Detect which cell encompasses the target text, then output its (X, Y) center coordinate. 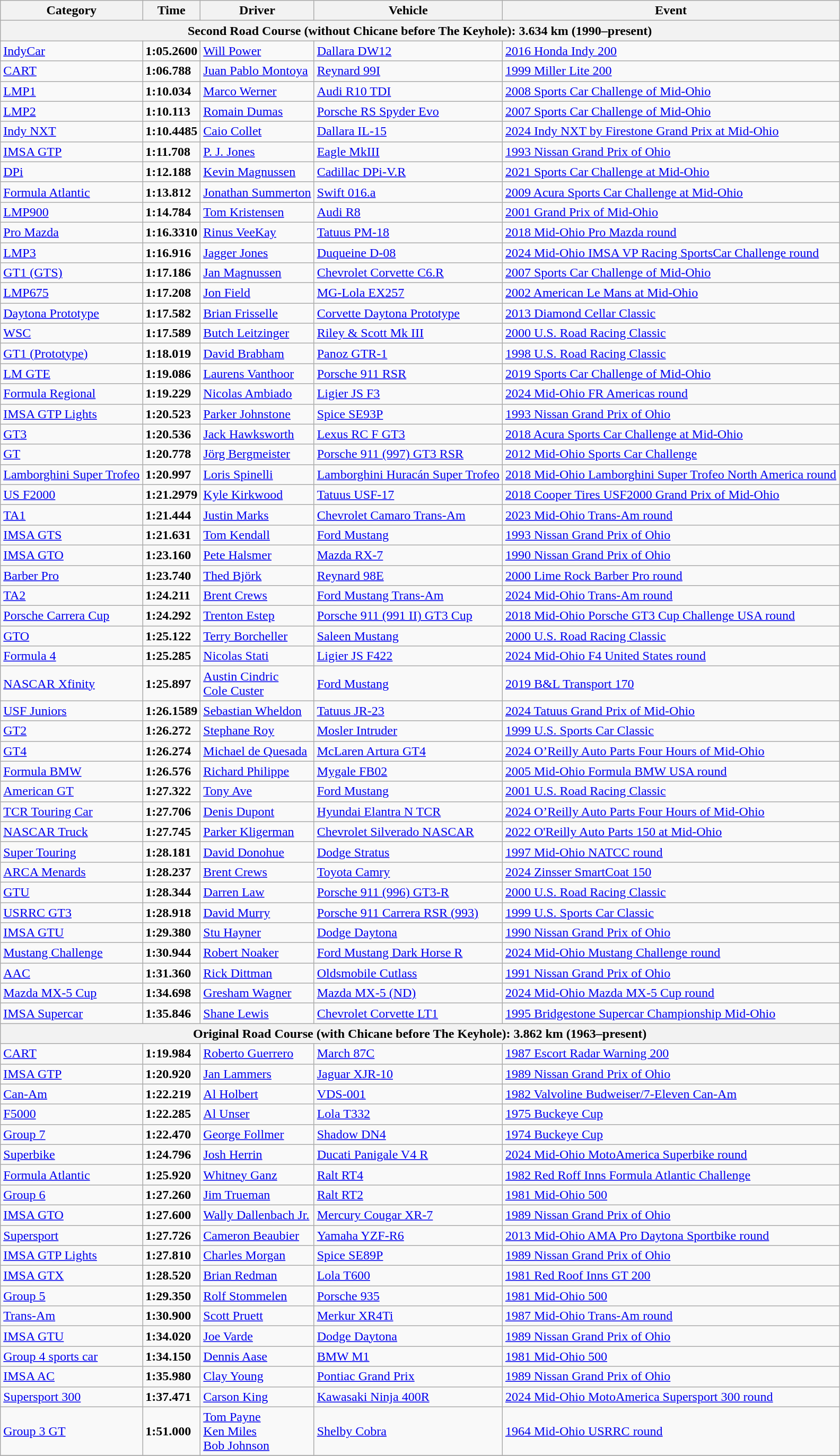
F5000 (72, 1114)
Al Holbert (257, 1094)
LMP1 (72, 91)
2018 Acura Sports Car Challenge at Mid-Ohio (670, 434)
1981 Red Roof Inns GT 200 (670, 1276)
Austin CindricCole Custer (257, 684)
Loris Spinelli (257, 474)
Ford Mustang Dark Horse R (408, 953)
2019 B&L Transport 170 (670, 684)
Lexus RC F GT3 (408, 434)
MG-Lola EX257 (408, 293)
Oldsmobile Cutlass (408, 973)
Lola T332 (408, 1114)
2018 Mid-Ohio Lamborghini Super Trofeo North America round (670, 474)
Jim Trueman (257, 1195)
1:22.470 (172, 1134)
Shane Lewis (257, 1013)
Tatuus JR-23 (408, 711)
Jonathan Summerton (257, 192)
2012 Mid-Ohio Sports Car Challenge (670, 454)
Jack Hawksworth (257, 434)
1:11.708 (172, 152)
1:24.211 (172, 596)
1:17.589 (172, 333)
IMSA AC (72, 1376)
Shelby Cobra (408, 1431)
1:20.997 (172, 474)
Chevrolet Camaro Trans-Am (408, 515)
Supersport (72, 1236)
2001 U.S. Road Racing Classic (670, 791)
GT4 (72, 751)
ARCA Menards (72, 872)
LMP675 (72, 293)
David Brabham (257, 354)
1:19.086 (172, 374)
2024 Mid-Ohio IMSA VP Racing SportsCar Challenge round (670, 253)
1:31.360 (172, 973)
Porsche 911 RSR (408, 374)
IMSA Supercar (72, 1013)
David Murry (257, 912)
1:24.292 (172, 616)
1:13.812 (172, 192)
2024 Indy NXT by Firestone Grand Prix at Mid-Ohio (670, 131)
P. J. Jones (257, 152)
2024 Tatuus Grand Prix of Mid-Ohio (670, 711)
IMSA GTS (72, 535)
1:06.788 (172, 71)
Toyota Camry (408, 872)
Ralt RT2 (408, 1195)
LMP900 (72, 212)
Porsche 911 (991 II) GT3 Cup (408, 616)
2005 Mid-Ohio Formula BMW USA round (670, 771)
David Donohue (257, 852)
Brian Frisselle (257, 313)
Audi R10 TDI (408, 91)
Wally Dallenbach Jr. (257, 1215)
GT (72, 454)
Category (72, 11)
2022 O'Reilly Auto Parts 150 at Mid-Ohio (670, 832)
Ligier JS F422 (408, 656)
Thed Björk (257, 575)
Carson King (257, 1397)
Pontiac Grand Prix (408, 1376)
1:30.944 (172, 953)
1:28.918 (172, 912)
Barber Pro (72, 575)
Mazda RX-7 (408, 555)
Group 4 sports car (72, 1356)
Sebastian Wheldon (257, 711)
1:28.237 (172, 872)
Formula BMW (72, 771)
US F2000 (72, 495)
GTO (72, 636)
1975 Buckeye Cup (670, 1114)
1:20.523 (172, 414)
Dodge Stratus (408, 852)
2024 Zinsser SmartCoat 150 (670, 872)
1:17.208 (172, 293)
1:25.122 (172, 636)
Tatuus PM-18 (408, 232)
1:27.745 (172, 832)
1:30.900 (172, 1316)
March 87C (408, 1054)
Spice SE93P (408, 414)
Josh Herrin (257, 1154)
Driver (257, 11)
1:19.984 (172, 1054)
Vehicle (408, 11)
1:23.740 (172, 575)
1:35.980 (172, 1376)
Tom Kendall (257, 535)
Butch Leitzinger (257, 333)
Jagger Jones (257, 253)
Joe Varde (257, 1336)
1:18.019 (172, 354)
Mercury Cougar XR-7 (408, 1215)
Supersport 300 (72, 1397)
2001 Grand Prix of Mid-Ohio (670, 212)
Stephane Roy (257, 731)
Group 5 (72, 1296)
WSC (72, 333)
Ralt RT4 (408, 1175)
IMSA GTX (72, 1276)
Superbike (72, 1154)
Stu Hayner (257, 933)
Reynard 98E (408, 575)
Shadow DN4 (408, 1134)
TA2 (72, 596)
1997 Mid-Ohio NATCC round (670, 852)
Whitney Ganz (257, 1175)
USRRC GT3 (72, 912)
1:05.2600 (172, 51)
George Follmer (257, 1134)
1:12.188 (172, 172)
LMP3 (72, 253)
Jaguar XJR-10 (408, 1074)
Juan Pablo Montoya (257, 71)
Parker Johnstone (257, 414)
1998 U.S. Road Racing Classic (670, 354)
2008 Sports Car Challenge of Mid-Ohio (670, 91)
Formula Regional (72, 394)
2023 Mid-Ohio Trans-Am round (670, 515)
1:22.219 (172, 1094)
Swift 016.a (408, 192)
Porsche 935 (408, 1296)
Indy NXT (72, 131)
1987 Escort Radar Warning 200 (670, 1054)
Time (172, 11)
Daytona Prototype (72, 313)
1:27.600 (172, 1215)
Porsche RS Spyder Evo (408, 111)
1:28.520 (172, 1276)
1:22.285 (172, 1114)
Terry Borcheller (257, 636)
1:25.920 (172, 1175)
1982 Valvoline Budweiser/7-Eleven Can-Am (670, 1094)
Trenton Estep (257, 616)
Robert Noaker (257, 953)
Michael de Quesada (257, 751)
Richard Philippe (257, 771)
2018 Mid-Ohio Pro Mazda round (670, 232)
Roberto Guerrero (257, 1054)
VDS-001 (408, 1094)
Cameron Beaubier (257, 1236)
2013 Diamond Cellar Classic (670, 313)
1:21.444 (172, 515)
NASCAR Truck (72, 832)
Group 7 (72, 1134)
1:24.796 (172, 1154)
Scott Pruett (257, 1316)
Justin Marks (257, 515)
2018 Mid-Ohio Porsche GT3 Cup Challenge USA round (670, 616)
Dennis Aase (257, 1356)
1:21.2979 (172, 495)
Chevrolet Corvette LT1 (408, 1013)
Group 3 GT (72, 1431)
2024 Mid-Ohio Trans-Am round (670, 596)
1:27.706 (172, 811)
Audi R8 (408, 212)
1:16.3310 (172, 232)
Panoz GTR-1 (408, 354)
Mazda MX-5 Cup (72, 993)
Tom PayneKen MilesBob Johnson (257, 1431)
1:27.260 (172, 1195)
1:34.150 (172, 1356)
2002 American Le Mans at Mid-Ohio (670, 293)
GTU (72, 892)
Eagle MkIII (408, 152)
1:25.285 (172, 656)
Kawasaki Ninja 400R (408, 1397)
Rolf Stommelen (257, 1296)
GT2 (72, 731)
BMW M1 (408, 1356)
1982 Red Roff Inns Formula Atlantic Challenge (670, 1175)
2016 Honda Indy 200 (670, 51)
Yamaha YZF-R6 (408, 1236)
GT1 (Prototype) (72, 354)
Pete Halsmer (257, 555)
TA1 (72, 515)
Ducati Panigale V4 R (408, 1154)
1:20.536 (172, 434)
TCR Touring Car (72, 811)
Ford Mustang Trans-Am (408, 596)
1:27.810 (172, 1256)
2000 Lime Rock Barber Pro round (670, 575)
Group 6 (72, 1195)
1:10.113 (172, 111)
Jörg Bergmeister (257, 454)
Event (670, 11)
2024 Mid-Ohio Mazda MX-5 Cup round (670, 993)
Jon Field (257, 293)
Kyle Kirkwood (257, 495)
2024 Mid-Ohio F4 United States round (670, 656)
Riley & Scott Mk III (408, 333)
2013 Mid-Ohio AMA Pro Daytona Sportbike round (670, 1236)
Tony Ave (257, 791)
1987 Mid-Ohio Trans-Am round (670, 1316)
Porsche Carrera Cup (72, 616)
1:14.784 (172, 212)
Romain Dumas (257, 111)
Porsche 911 (996) GT3-R (408, 892)
Super Touring (72, 852)
2021 Sports Car Challenge at Mid-Ohio (670, 172)
American GT (72, 791)
Porsche 911 Carrera RSR (993) (408, 912)
1:29.350 (172, 1296)
Chevrolet Corvette C6.R (408, 273)
Brian Redman (257, 1276)
2024 Mid-Ohio Mustang Challenge round (670, 953)
Mustang Challenge (72, 953)
Pro Mazda (72, 232)
Formula 4 (72, 656)
Dallara IL-15 (408, 131)
1:16.916 (172, 253)
2024 Mid-Ohio MotoAmerica Supersport 300 round (670, 1397)
LM GTE (72, 374)
Will Power (257, 51)
Hyundai Elantra N TCR (408, 811)
Spice SE89P (408, 1256)
1:26.274 (172, 751)
1:25.897 (172, 684)
1964 Mid-Ohio USRRC round (670, 1431)
McLaren Artura GT4 (408, 751)
1:26.272 (172, 731)
2024 Mid-Ohio MotoAmerica Superbike round (670, 1154)
Denis Dupont (257, 811)
Merkur XR4Ti (408, 1316)
Cadillac DPi-V.R (408, 172)
Kevin Magnussen (257, 172)
1:17.582 (172, 313)
1:17.186 (172, 273)
1:27.726 (172, 1236)
Can-Am (72, 1094)
1999 Miller Lite 200 (670, 71)
Al Unser (257, 1114)
1:10.4485 (172, 131)
Parker Kligerman (257, 832)
Laurens Vanthoor (257, 374)
DPi (72, 172)
Nicolas Ambiado (257, 394)
Marco Werner (257, 91)
1:23.160 (172, 555)
Charles Morgan (257, 1256)
Second Road Course (without Chicane before The Keyhole): 3.634 km (1990–present) (420, 31)
LMP2 (72, 111)
Mygale FB02 (408, 771)
NASCAR Xfinity (72, 684)
1:35.846 (172, 1013)
1:19.229 (172, 394)
Jan Lammers (257, 1074)
1991 Nissan Grand Prix of Ohio (670, 973)
Darren Law (257, 892)
Lola T600 (408, 1276)
Nicolas Stati (257, 656)
Rick Dittman (257, 973)
2024 Mid-Ohio FR Americas round (670, 394)
1:20.920 (172, 1074)
Porsche 911 (997) GT3 RSR (408, 454)
1:28.181 (172, 852)
Corvette Daytona Prototype (408, 313)
USF Juniors (72, 711)
1:29.380 (172, 933)
1:34.698 (172, 993)
2018 Cooper Tires USF2000 Grand Prix of Mid-Ohio (670, 495)
Lamborghini Huracán Super Trofeo (408, 474)
Mazda MX-5 (ND) (408, 993)
1:20.778 (172, 454)
Mosler Intruder (408, 731)
Rinus VeeKay (257, 232)
Jan Magnussen (257, 273)
Tom Kristensen (257, 212)
Original Road Course (with Chicane before The Keyhole): 3.862 km (1963–present) (420, 1034)
2019 Sports Car Challenge of Mid-Ohio (670, 374)
AAC (72, 973)
Tatuus USF-17 (408, 495)
1:10.034 (172, 91)
Caio Collet (257, 131)
1995 Bridgestone Supercar Championship Mid-Ohio (670, 1013)
1:21.631 (172, 535)
1:28.344 (172, 892)
2009 Acura Sports Car Challenge at Mid-Ohio (670, 192)
Lamborghini Super Trofeo (72, 474)
1:37.471 (172, 1397)
Duqueine D-08 (408, 253)
IndyCar (72, 51)
Ligier JS F3 (408, 394)
Reynard 99I (408, 71)
Clay Young (257, 1376)
GT1 (GTS) (72, 273)
1:27.322 (172, 791)
1:34.020 (172, 1336)
Chevrolet Silverado NASCAR (408, 832)
Gresham Wagner (257, 993)
Trans-Am (72, 1316)
1:51.000 (172, 1431)
Dallara DW12 (408, 51)
1:26.576 (172, 771)
Saleen Mustang (408, 636)
1974 Buckeye Cup (670, 1134)
1:26.1589 (172, 711)
GT3 (72, 434)
